Locate the cell with the specified text and output its (x, y) center coordinate. 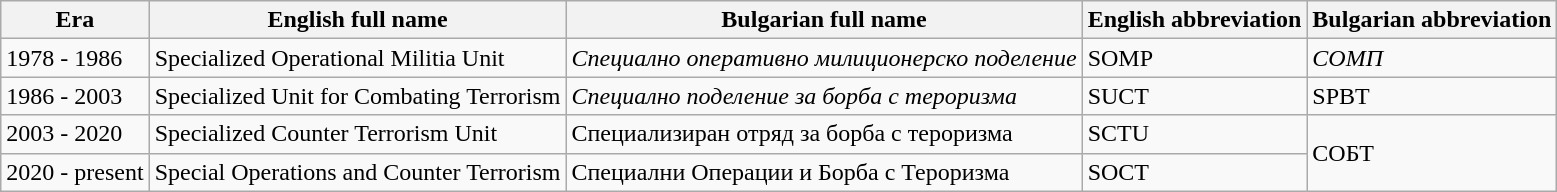
СОМП (1432, 58)
2003 - 2020 (75, 134)
Специализиран отряд за борба с тероризма (824, 134)
SCTU (1194, 134)
Specialized Operational Militia Unit (358, 58)
Special Operations and Counter Terrorism (358, 172)
Специално поделение за борба с тероризма (824, 96)
SOCT (1194, 172)
Специални Операции и Борба с Тероризма (824, 172)
Specialized Counter Terrorism Unit (358, 134)
1986 - 2003 (75, 96)
SUCT (1194, 96)
Bulgarian abbreviation (1432, 20)
1978 - 1986 (75, 58)
2020 - present (75, 172)
SOMP (1194, 58)
English abbreviation (1194, 20)
Специално оперативно милиционерско поделение (824, 58)
Era (75, 20)
English full name (358, 20)
SPBT (1432, 96)
Specialized Unit for Combating Terrorism (358, 96)
Bulgarian full name (824, 20)
СОБТ (1432, 153)
